Find where the given text appears and provide that cell's center as (X, Y) coordinate. 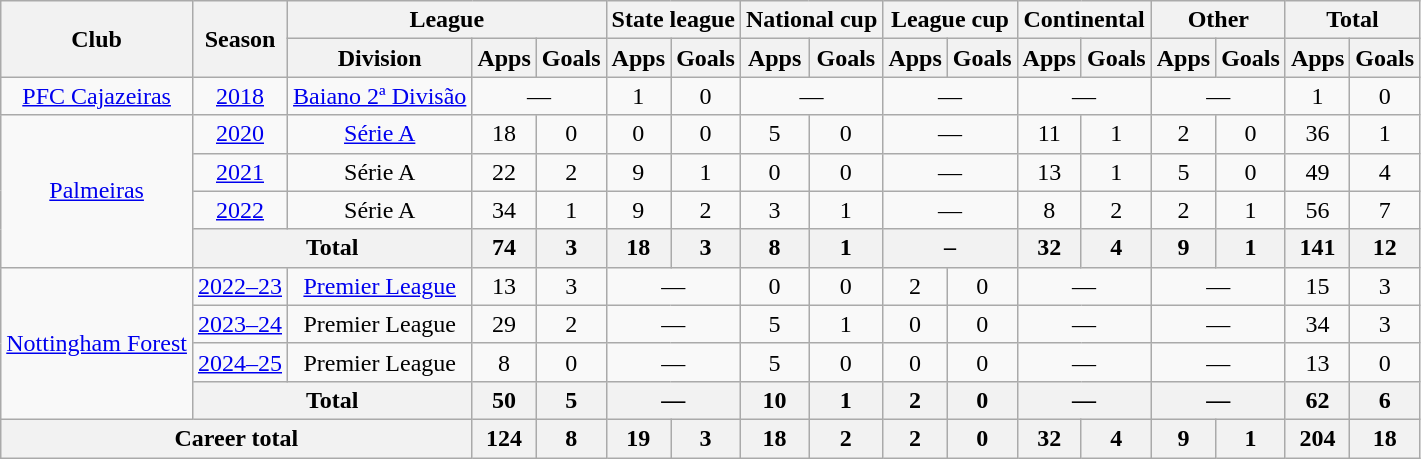
19 (638, 438)
141 (1317, 248)
League cup (950, 20)
50 (504, 400)
– (950, 248)
10 (774, 400)
2020 (240, 134)
62 (1317, 400)
Nottingham Forest (97, 343)
2023–24 (240, 324)
Other (1218, 20)
36 (1317, 134)
2022 (240, 210)
12 (1385, 248)
Career total (236, 438)
2024–25 (240, 362)
204 (1317, 438)
2022–23 (240, 286)
11 (1049, 134)
State league (673, 20)
29 (504, 324)
7 (1385, 210)
Palmeiras (97, 191)
49 (1317, 172)
2021 (240, 172)
National cup (811, 20)
League (448, 20)
2018 (240, 96)
74 (504, 248)
56 (1317, 210)
Season (240, 39)
Division (380, 58)
15 (1317, 286)
PFC Cajazeiras (97, 96)
Club (97, 39)
Baiano 2ª Divisão (380, 96)
22 (504, 172)
6 (1385, 400)
Continental (1084, 20)
124 (504, 438)
